Locate the cell with the specified text and output its [x, y] center coordinate. 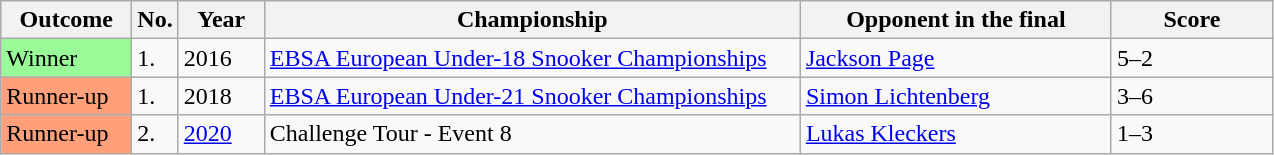
Score [1192, 20]
1–3 [1192, 134]
2. [155, 134]
2016 [221, 58]
Simon Lichtenberg [956, 96]
2020 [221, 134]
Championship [532, 20]
EBSA European Under-18 Snooker Championships [532, 58]
No. [155, 20]
Challenge Tour - Event 8 [532, 134]
3–6 [1192, 96]
EBSA European Under-21 Snooker Championships [532, 96]
Winner [66, 58]
Outcome [66, 20]
Lukas Kleckers [956, 134]
Year [221, 20]
Opponent in the final [956, 20]
5–2 [1192, 58]
Jackson Page [956, 58]
2018 [221, 96]
